Find where the given text appears and provide that cell's center as [X, Y] coordinate. 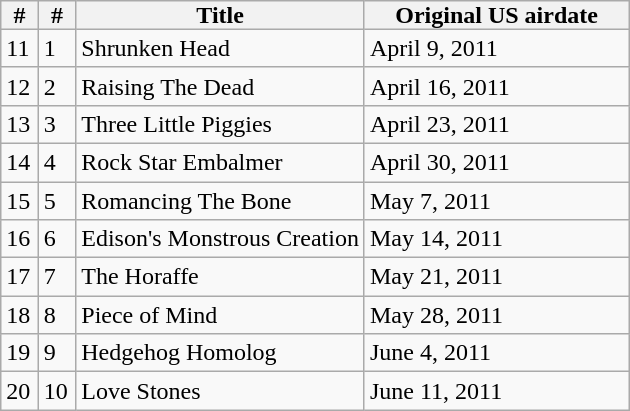
2 [57, 86]
17 [20, 277]
8 [57, 315]
15 [20, 201]
Title [220, 15]
Three Little Piggies [220, 124]
April 30, 2011 [496, 162]
Rock Star Embalmer [220, 162]
Original US airdate [496, 15]
June 4, 2011 [496, 353]
5 [57, 201]
Raising The Dead [220, 86]
1 [57, 48]
4 [57, 162]
June 11, 2011 [496, 391]
May 28, 2011 [496, 315]
13 [20, 124]
May 14, 2011 [496, 239]
14 [20, 162]
10 [57, 391]
12 [20, 86]
11 [20, 48]
Shrunken Head [220, 48]
20 [20, 391]
18 [20, 315]
Love Stones [220, 391]
Edison's Monstrous Creation [220, 239]
3 [57, 124]
9 [57, 353]
7 [57, 277]
April 16, 2011 [496, 86]
April 23, 2011 [496, 124]
May 21, 2011 [496, 277]
The Horaffe [220, 277]
Romancing The Bone [220, 201]
16 [20, 239]
Hedgehog Homolog [220, 353]
6 [57, 239]
May 7, 2011 [496, 201]
19 [20, 353]
Piece of Mind [220, 315]
April 9, 2011 [496, 48]
